Identify which cell holds the provided text, then report its (X, Y) central coordinate. 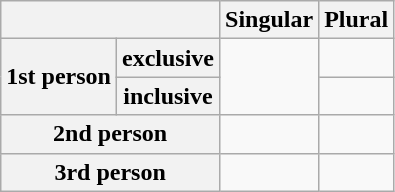
Singular (270, 20)
exclusive (168, 58)
3rd person (110, 172)
Plural (356, 20)
1st person (59, 77)
inclusive (168, 96)
2nd person (110, 134)
